Capture the cell that displays the provided text and extract its [X, Y] central coordinate. 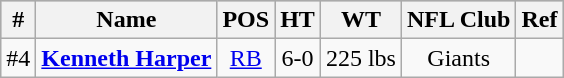
Ref [540, 20]
POS [246, 20]
Kenneth Harper [126, 58]
HT [298, 20]
WT [360, 20]
225 lbs [360, 58]
#4 [18, 58]
# [18, 20]
Giants [458, 58]
6-0 [298, 58]
Name [126, 20]
NFL Club [458, 20]
RB [246, 58]
